Locate the cell with the specified text and output its (x, y) center coordinate. 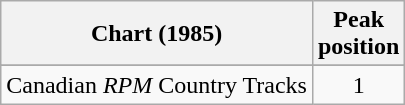
Chart (1985) (157, 34)
Peakposition (358, 34)
1 (358, 85)
Canadian RPM Country Tracks (157, 85)
